Pinpoint the cell where the given text exists, returning its [x, y] midpoint coordinate. 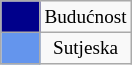
Sutjeska [86, 48]
Budućnost [86, 17]
